Output the (x, y) coordinate of the center of the cell containing the given text.  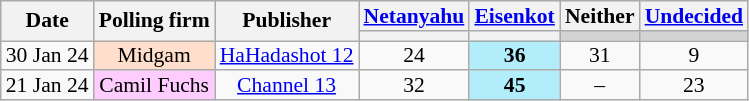
Polling firm (154, 21)
Date (48, 21)
Netanyahu (414, 16)
Midgam (154, 56)
30 Jan 24 (48, 56)
HaHadashot 12 (287, 56)
23 (694, 86)
Eisenkot (514, 16)
Camil Fuchs (154, 86)
31 (600, 56)
Publisher (287, 21)
Undecided (694, 16)
Neither (600, 16)
36 (514, 56)
24 (414, 56)
Channel 13 (287, 86)
32 (414, 86)
9 (694, 56)
– (600, 86)
45 (514, 86)
21 Jan 24 (48, 86)
